Determine the [X, Y] coordinate at the center of the cell enclosing the given text.  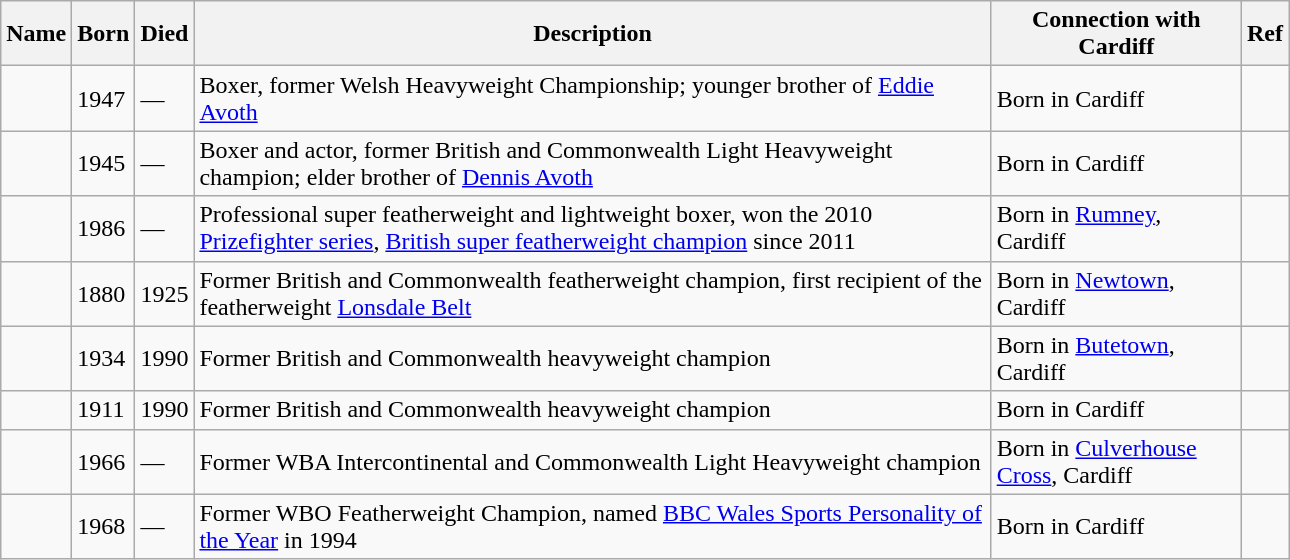
1911 [104, 410]
Description [592, 34]
Name [36, 34]
1925 [164, 294]
Professional super featherweight and lightweight boxer, won the 2010 Prizefighter series, British super featherweight champion since 2011 [592, 228]
Boxer, former Welsh Heavyweight Championship; younger brother of Eddie Avoth [592, 98]
Former WBO Featherweight Champion, named BBC Wales Sports Personality of the Year in 1994 [592, 526]
1966 [104, 462]
Boxer and actor, former British and Commonwealth Light Heavyweight champion; elder brother of Dennis Avoth [592, 164]
Connection with Cardiff [1116, 34]
Ref [1264, 34]
Former British and Commonwealth featherweight champion, first recipient of the featherweight Lonsdale Belt [592, 294]
1934 [104, 358]
1968 [104, 526]
Former WBA Intercontinental and Commonwealth Light Heavyweight champion [592, 462]
1945 [104, 164]
Born in Rumney, Cardiff [1116, 228]
Born in Newtown, Cardiff [1116, 294]
1947 [104, 98]
1880 [104, 294]
Born in Butetown, Cardiff [1116, 358]
Born [104, 34]
Born in Culverhouse Cross, Cardiff [1116, 462]
1986 [104, 228]
Died [164, 34]
